Provide the (X, Y) coordinate of the cell's center where the given text is located.  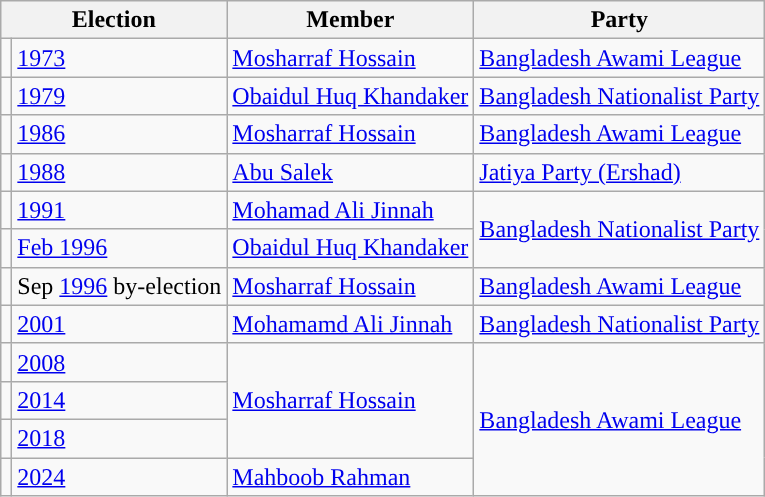
Jatiya Party (Ershad) (620, 172)
Mahboob Rahman (350, 477)
1991 (120, 210)
2018 (120, 438)
Party (620, 20)
Member (350, 20)
1973 (120, 58)
Abu Salek (350, 172)
2008 (120, 362)
Election (114, 20)
Mohamamd Ali Jinnah (350, 324)
1988 (120, 172)
Feb 1996 (120, 248)
2024 (120, 477)
2014 (120, 400)
1979 (120, 96)
1986 (120, 134)
2001 (120, 324)
Sep 1996 by-election (120, 286)
Mohamad Ali Jinnah (350, 210)
